Output the [X, Y] coordinate of the center of the cell containing the given text.  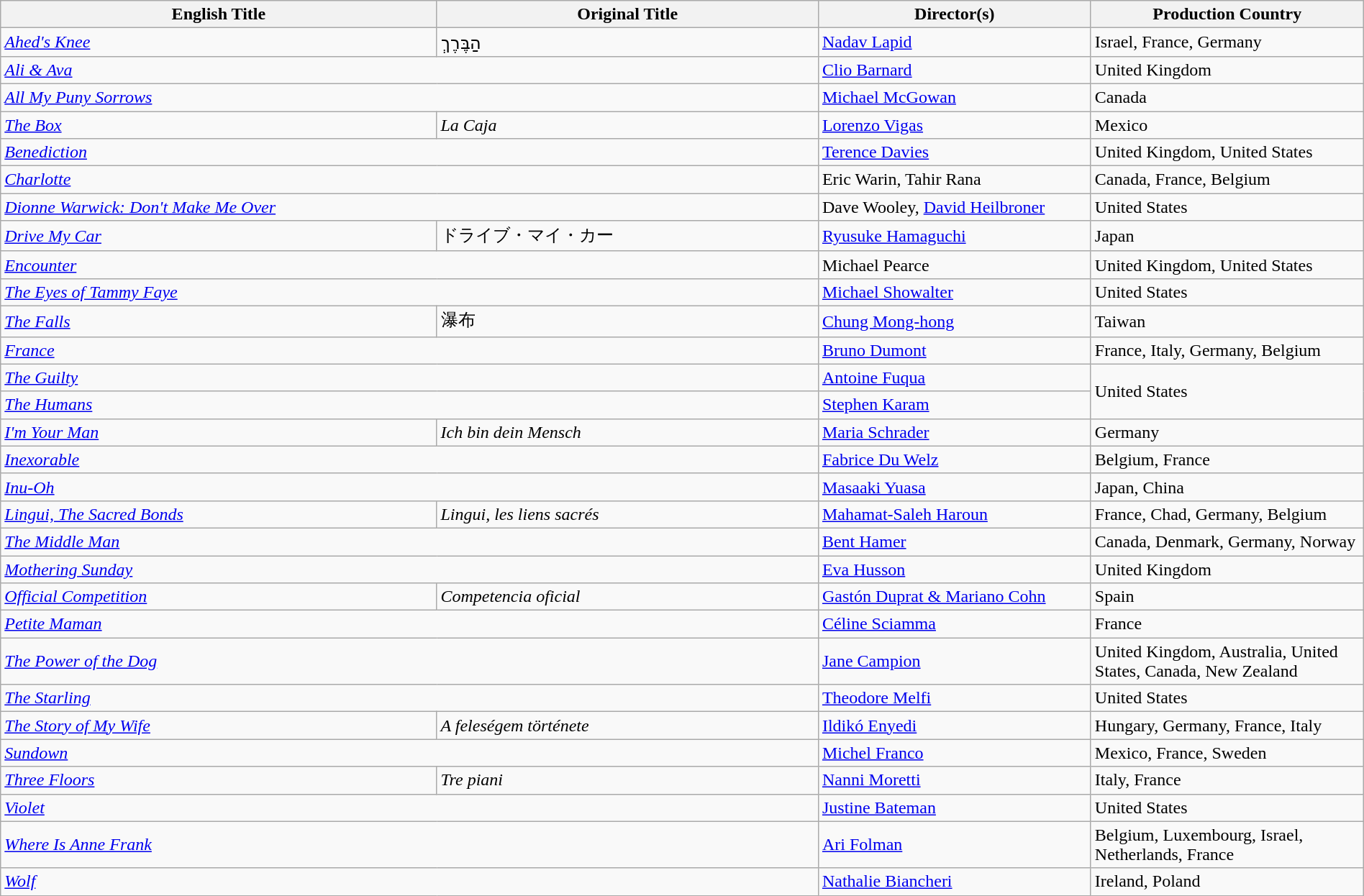
Lingui, The Sacred Bonds [219, 514]
Competencia oficial [627, 597]
Canada, France, Belgium [1227, 180]
Chung Mong-hong [954, 321]
Japan [1227, 236]
Justine Bateman [954, 808]
Eric Warin, Tahir Rana [954, 180]
Director(s) [954, 14]
Eva Husson [954, 569]
Sundown [410, 753]
瀑布 [627, 321]
The Story of My Wife [219, 726]
Gastón Duprat & Mariano Cohn [954, 597]
Three Floors [219, 780]
Nadav Lapid [954, 42]
Japan, China [1227, 487]
Michel Franco [954, 753]
English Title [219, 14]
Spain [1227, 597]
Ryusuke Hamaguchi [954, 236]
Petite Maman [410, 624]
A feleségem története [627, 726]
Inu-Oh [410, 487]
Belgium, France [1227, 460]
Michael Showalter [954, 292]
Ari Folman [954, 844]
Encounter [410, 265]
Drive My Car [219, 236]
Lorenzo Vigas [954, 124]
Benediction [410, 152]
Mexico, France, Sweden [1227, 753]
Michael Pearce [954, 265]
Dave Wooley, David Heilbroner [954, 207]
Mothering Sunday [410, 569]
Masaaki Yuasa [954, 487]
Original Title [627, 14]
Mexico [1227, 124]
La Caja [627, 124]
Official Competition [219, 597]
Dionne Warwick: Don't Make Me Over [410, 207]
Antoine Fuqua [954, 378]
Canada, Denmark, Germany, Norway [1227, 541]
Ildikó Enyedi [954, 726]
The Falls [219, 321]
France, Chad, Germany, Belgium [1227, 514]
Wolf [410, 882]
The Middle Man [410, 541]
The Starling [410, 698]
Nathalie Biancheri [954, 882]
I'm Your Man [219, 432]
Mahamat-Saleh Haroun [954, 514]
הַבֶּרֶךְ [627, 42]
Where Is Anne Frank [410, 844]
Italy, France [1227, 780]
Maria Schrader [954, 432]
Taiwan [1227, 321]
France, Italy, Germany, Belgium [1227, 350]
Céline Sciamma [954, 624]
Terence Davies [954, 152]
Ireland, Poland [1227, 882]
All My Puny Sorrows [410, 97]
Lingui, les liens sacrés [627, 514]
Bent Hamer [954, 541]
Michael McGowan [954, 97]
Inexorable [410, 460]
Clio Barnard [954, 70]
Jane Campion [954, 662]
The Eyes of Tammy Faye [410, 292]
Bruno Dumont [954, 350]
Belgium, Luxembourg, Israel, Netherlands, France [1227, 844]
The Power of the Dog [410, 662]
Germany [1227, 432]
Hungary, Germany, France, Italy [1227, 726]
Violet [410, 808]
The Box [219, 124]
Stephen Karam [954, 405]
Ahed's Knee [219, 42]
Ich bin dein Mensch [627, 432]
Ali & Ava [410, 70]
Production Country [1227, 14]
United Kingdom, Australia, United States, Canada, New Zealand [1227, 662]
ドライブ・マイ・カー [627, 236]
Fabrice Du Welz [954, 460]
Canada [1227, 97]
Tre piani [627, 780]
Israel, France, Germany [1227, 42]
Nanni Moretti [954, 780]
The Humans [410, 405]
Theodore Melfi [954, 698]
Charlotte [410, 180]
The Guilty [410, 378]
